From the cell containing the given text, extract its center point as [x, y] coordinate. 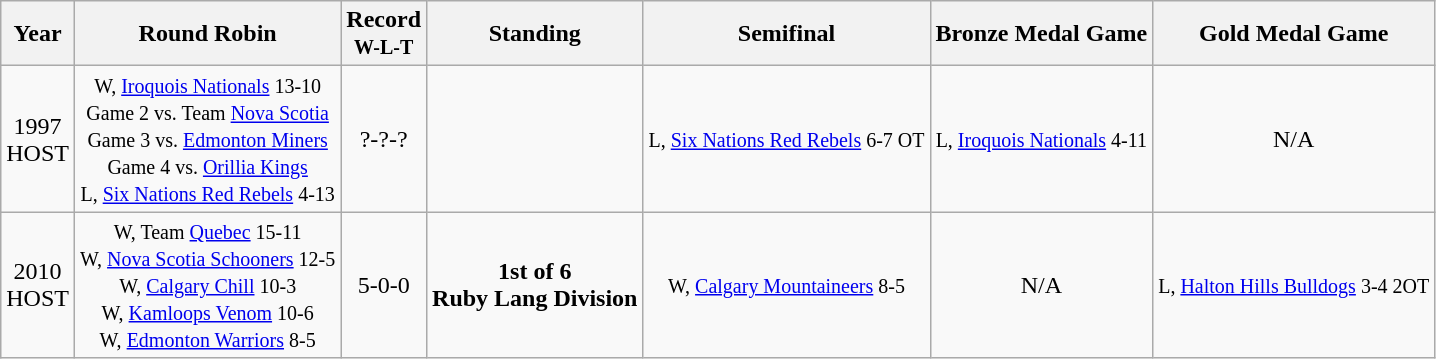
1997HOST [38, 139]
2010HOST [38, 285]
Bronze Medal Game [1042, 34]
Gold Medal Game [1294, 34]
Semifinal [786, 34]
L, Six Nations Red Rebels 6-7 OT [786, 139]
L, Iroquois Nationals 4-11 [1042, 139]
W, Iroquois Nationals 13-10Game 2 vs. Team Nova ScotiaGame 3 vs. Edmonton MinersGame 4 vs. Orillia KingsL, Six Nations Red Rebels 4-13 [207, 139]
Year [38, 34]
W, Team Quebec 15-11W, Nova Scotia Schooners 12-5W, Calgary Chill 10-3W, Kamloops Venom 10-6W, Edmonton Warriors 8-5 [207, 285]
L, Halton Hills Bulldogs 3-4 2OT [1294, 285]
W, Calgary Mountaineers 8-5 [786, 285]
Standing [535, 34]
RecordW-L-T [384, 34]
5-0-0 [384, 285]
1st of 6Ruby Lang Division [535, 285]
?-?-? [384, 139]
Round Robin [207, 34]
